Search for the cell housing the specified text and yield its (X, Y) center coordinate. 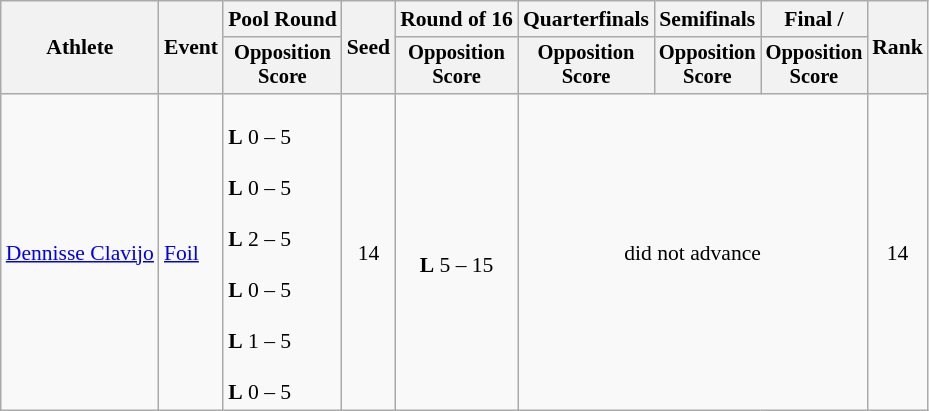
Round of 16 (456, 19)
Semifinals (708, 19)
Event (191, 48)
Rank (898, 48)
Athlete (80, 48)
Final / (814, 19)
Dennisse Clavijo (80, 252)
L 0 – 5L 0 – 5L 2 – 5L 0 – 5L 1 – 5L 0 – 5 (282, 252)
did not advance (692, 252)
Foil (191, 252)
Seed (368, 48)
L 5 – 15 (456, 252)
Pool Round (282, 19)
Quarterfinals (586, 19)
